Detect which cell encompasses the target text, then output its (x, y) center coordinate. 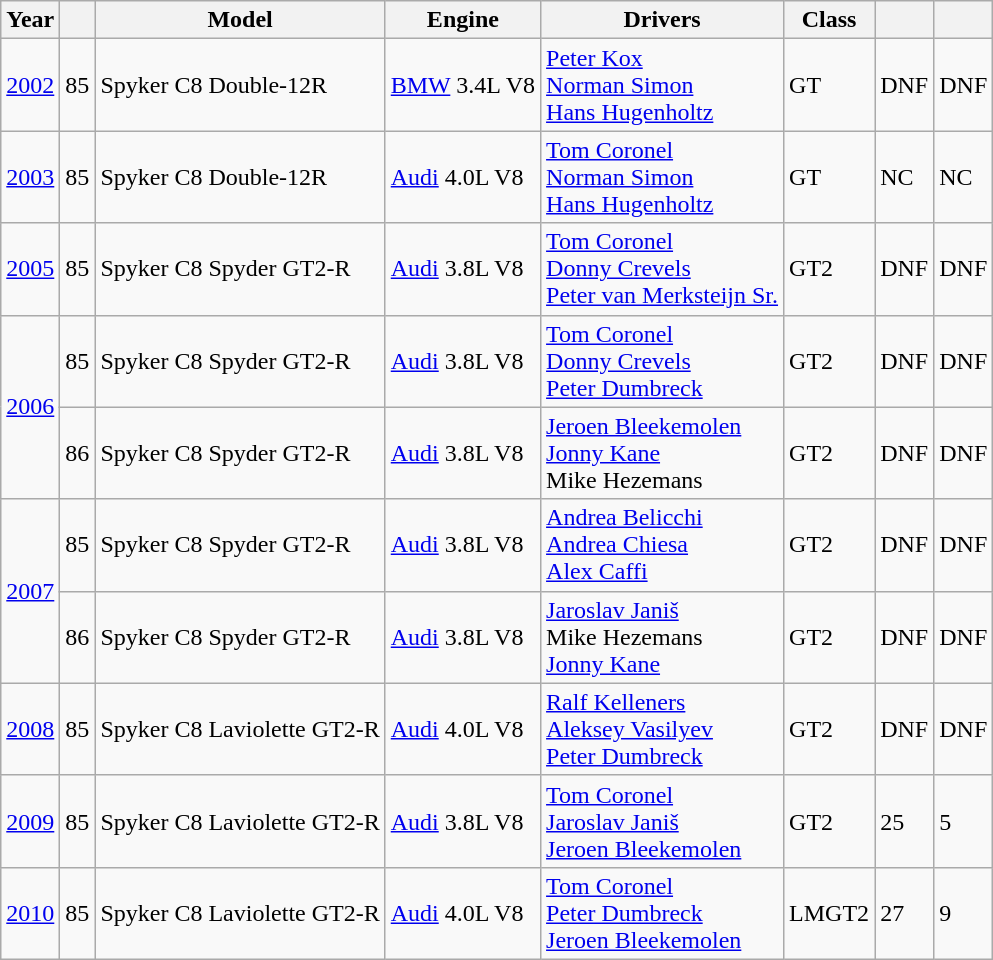
Peter Kox Norman Simon Hans Hugenholtz (662, 85)
2007 (30, 591)
2009 (30, 821)
Tom Coronel Norman Simon Hans Hugenholtz (662, 177)
Model (240, 20)
Year (30, 20)
2010 (30, 913)
Jaroslav Janiš Mike Hezemans Jonny Kane (662, 637)
Tom Coronel Peter Dumbreck Jeroen Bleekemolen (662, 913)
Tom Coronel Donny Crevels Peter van Merksteijn Sr. (662, 269)
25 (904, 821)
BMW 3.4L V8 (462, 85)
Ralf Kelleners Aleksey Vasilyev Peter Dumbreck (662, 729)
LMGT2 (830, 913)
2005 (30, 269)
2002 (30, 85)
Tom Coronel Donny Crevels Peter Dumbreck (662, 361)
2008 (30, 729)
Andrea Belicchi Andrea Chiesa Alex Caffi (662, 545)
5 (964, 821)
Drivers (662, 20)
2006 (30, 407)
Jeroen Bleekemolen Jonny Kane Mike Hezemans (662, 453)
2003 (30, 177)
9 (964, 913)
Tom Coronel Jaroslav Janiš Jeroen Bleekemolen (662, 821)
Engine (462, 20)
27 (904, 913)
Class (830, 20)
